Find where the given text appears and provide that cell's center as [X, Y] coordinate. 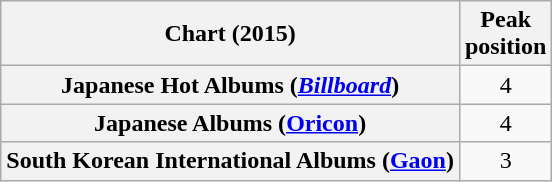
Japanese Albums (Oricon) [230, 123]
South Korean International Albums (Gaon) [230, 161]
3 [505, 161]
Japanese Hot Albums (Billboard) [230, 85]
Chart (2015) [230, 34]
Peak position [505, 34]
